Pinpoint the cell where the given text exists, returning its [X, Y] midpoint coordinate. 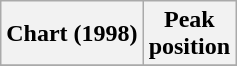
Peak position [189, 34]
Chart (1998) [72, 34]
